Determine the (X, Y) coordinate at the center of the cell enclosing the given text.  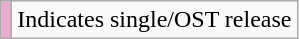
Indicates single/OST release (154, 20)
